For the text-containing cell, return its midpoint in [x, y] coordinate format. 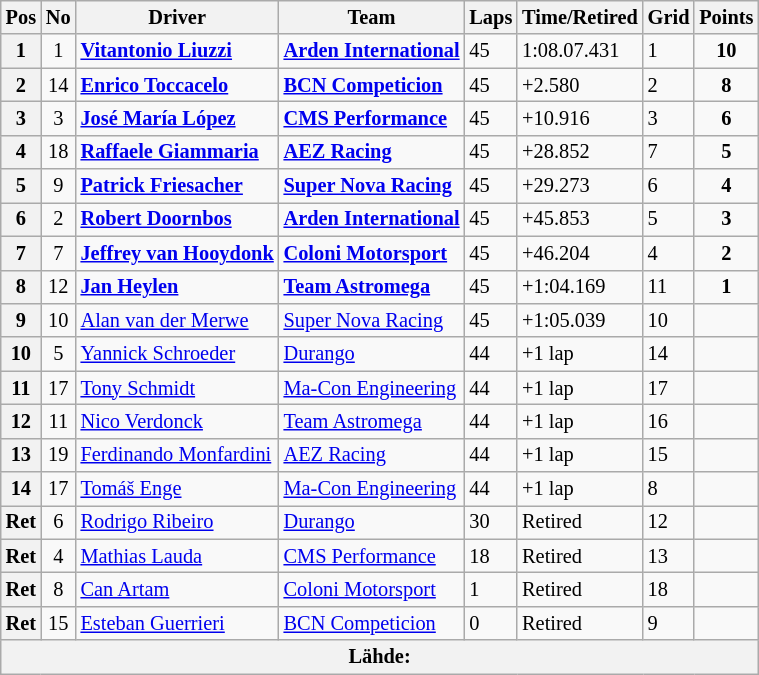
16 [669, 421]
Esteban Guerrieri [178, 623]
30 [490, 522]
Patrick Friesacher [178, 186]
+46.204 [580, 253]
Ferdinando Monfardini [178, 455]
Rodrigo Ribeiro [178, 522]
Grid [669, 17]
Alan van der Merwe [178, 320]
1:08.07.431 [580, 51]
+10.916 [580, 118]
Robert Doornbos [178, 219]
Team [372, 17]
+28.852 [580, 152]
Driver [178, 17]
Pos [21, 17]
+2.580 [580, 85]
Can Artam [178, 589]
Tomáš Enge [178, 489]
Jeffrey van Hooydonk [178, 253]
Mathias Lauda [178, 556]
José María López [178, 118]
Laps [490, 17]
Nico Verdonck [178, 421]
Points [726, 17]
+1:04.169 [580, 287]
Lähde: [380, 657]
Vitantonio Liuzzi [178, 51]
Jan Heylen [178, 287]
0 [490, 623]
No [58, 17]
Raffaele Giammaria [178, 152]
Enrico Toccacelo [178, 85]
+45.853 [580, 219]
+1:05.039 [580, 320]
Time/Retired [580, 17]
19 [58, 455]
+29.273 [580, 186]
Tony Schmidt [178, 388]
Yannick Schroeder [178, 354]
